Identify which cell holds the provided text, then report its (x, y) central coordinate. 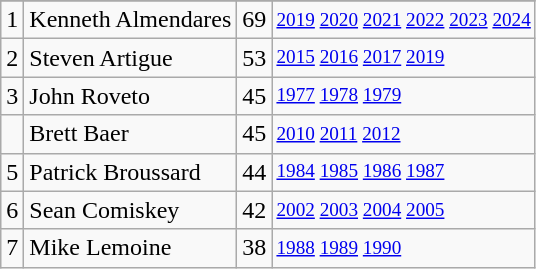
Brett Baer (130, 134)
Patrick Broussard (130, 172)
1977 1978 1979 (404, 96)
53 (254, 58)
5 (12, 172)
2010 2011 2012 (404, 134)
3 (12, 96)
Mike Lemoine (130, 248)
John Roveto (130, 96)
44 (254, 172)
2 (12, 58)
6 (12, 210)
7 (12, 248)
Steven Artigue (130, 58)
2019 2020 2021 2022 2023 2024 (404, 20)
Kenneth Almendares (130, 20)
2002 2003 2004 2005 (404, 210)
1988 1989 1990 (404, 248)
69 (254, 20)
1984 1985 1986 1987 (404, 172)
2015 2016 2017 2019 (404, 58)
1 (12, 20)
42 (254, 210)
38 (254, 248)
Sean Comiskey (130, 210)
